Return the (X, Y) coordinate for the center point of the cell that contains the specified text.  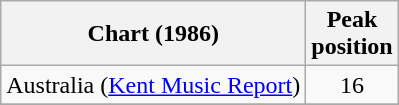
Chart (1986) (154, 34)
16 (352, 85)
Australia (Kent Music Report) (154, 85)
Peakposition (352, 34)
